Search for the cell housing the specified text and yield its (X, Y) center coordinate. 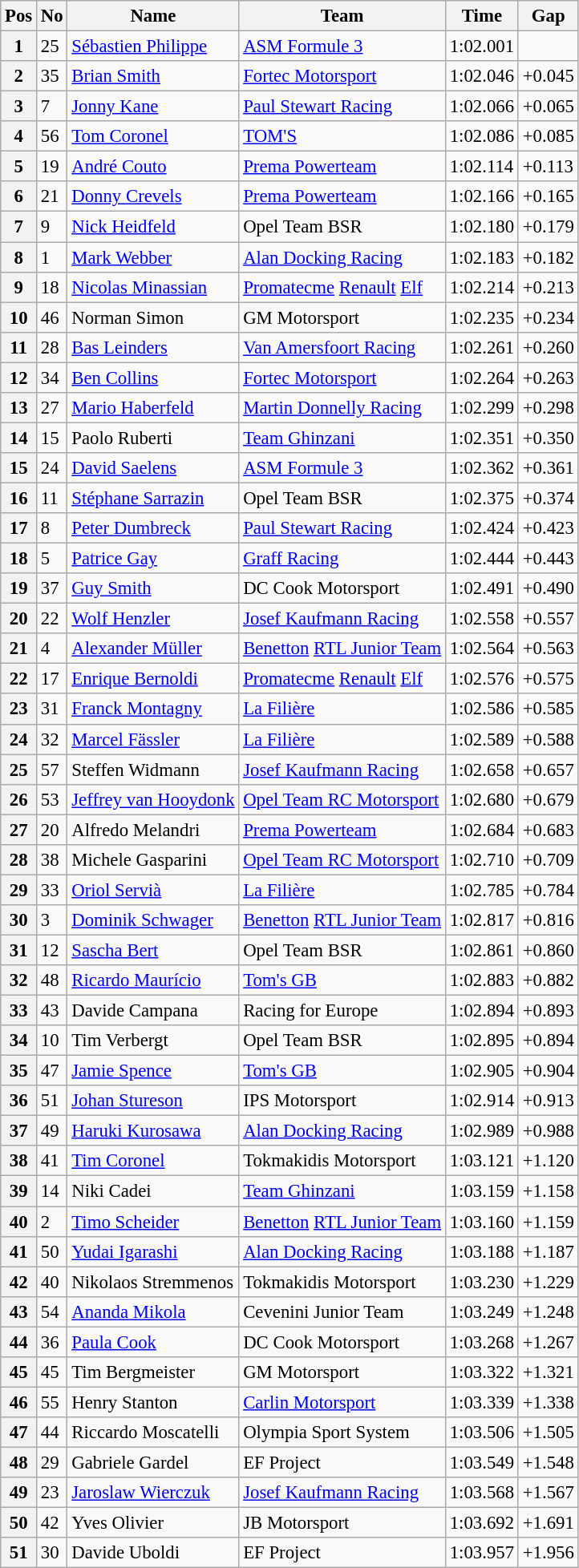
+0.557 (549, 619)
Riccardo Moscatelli (153, 1433)
Tom Coronel (153, 136)
13 (19, 408)
+0.234 (549, 317)
Jeffrey van Hooydonk (153, 799)
1:02.214 (481, 287)
1:03.160 (481, 1222)
1:02.895 (481, 1041)
+0.065 (549, 107)
26 (19, 799)
Van Amersfoort Racing (342, 347)
Niki Cadei (153, 1191)
Oriol Servià (153, 890)
Gap (549, 16)
Ben Collins (153, 378)
Racing for Europe (342, 1011)
Tim Bergmeister (153, 1372)
No (52, 16)
1:02.166 (481, 196)
1:02.299 (481, 408)
+0.882 (549, 980)
Brian Smith (153, 76)
1:02.261 (481, 347)
1:02.710 (481, 860)
Name (153, 16)
+0.490 (549, 588)
+0.657 (549, 770)
+0.443 (549, 559)
+0.350 (549, 438)
Martin Donnelly Racing (342, 408)
+1.229 (549, 1282)
André Couto (153, 167)
Sébastien Philippe (153, 46)
+0.113 (549, 167)
Johan Stureson (153, 1101)
1:03.568 (481, 1493)
Franck Montagny (153, 709)
6 (19, 196)
1:02.351 (481, 438)
39 (19, 1191)
+0.860 (549, 950)
+1.956 (549, 1553)
1:02.086 (481, 136)
1:03.339 (481, 1402)
Stéphane Sarrazin (153, 498)
Alexander Müller (153, 649)
1:02.235 (481, 317)
+0.045 (549, 76)
+0.784 (549, 890)
+0.563 (549, 649)
+0.085 (549, 136)
Graff Racing (342, 559)
Davide Campana (153, 1011)
1:02.444 (481, 559)
Yves Olivier (153, 1523)
+1.505 (549, 1433)
+1.159 (549, 1222)
+0.679 (549, 799)
+1.338 (549, 1402)
1:02.586 (481, 709)
+1.548 (549, 1462)
1:02.894 (481, 1011)
+0.260 (549, 347)
1:02.989 (481, 1131)
+1.187 (549, 1251)
+0.894 (549, 1041)
Jaroslaw Wierczuk (153, 1493)
1:03.159 (481, 1191)
Timo Scheider (153, 1222)
56 (52, 136)
Henry Stanton (153, 1402)
54 (52, 1311)
Davide Uboldi (153, 1553)
+0.182 (549, 257)
Michele Gasparini (153, 860)
Nick Heidfeld (153, 227)
1:02.589 (481, 739)
1:02.183 (481, 257)
1:03.957 (481, 1553)
1:02.576 (481, 679)
Peter Dumbreck (153, 528)
1:02.424 (481, 528)
53 (52, 799)
+1.248 (549, 1311)
1:02.914 (481, 1101)
1:02.180 (481, 227)
1:02.680 (481, 799)
1:03.549 (481, 1462)
Gabriele Gardel (153, 1462)
+0.213 (549, 287)
+0.913 (549, 1101)
+0.585 (549, 709)
1:02.491 (481, 588)
1:02.046 (481, 76)
Marcel Fässler (153, 739)
Ricardo Maurício (153, 980)
+0.588 (549, 739)
+1.158 (549, 1191)
+0.988 (549, 1131)
+0.374 (549, 498)
+0.423 (549, 528)
1:03.249 (481, 1311)
IPS Motorsport (342, 1101)
Yudai Igarashi (153, 1251)
+1.321 (549, 1372)
1:02.558 (481, 619)
+0.179 (549, 227)
Tim Coronel (153, 1162)
1:02.066 (481, 107)
+0.893 (549, 1011)
Pos (19, 16)
Guy Smith (153, 588)
Sascha Bert (153, 950)
Mario Haberfeld (153, 408)
Nikolaos Stremmenos (153, 1282)
1:03.506 (481, 1433)
1:02.264 (481, 378)
Nicolas Minassian (153, 287)
55 (52, 1402)
TOM'S (342, 136)
+0.165 (549, 196)
Jamie Spence (153, 1071)
Jonny Kane (153, 107)
1:02.905 (481, 1071)
+1.120 (549, 1162)
1:02.817 (481, 920)
Bas Leinders (153, 347)
16 (19, 498)
1:03.692 (481, 1523)
1:02.861 (481, 950)
1:02.883 (481, 980)
1:02.362 (481, 468)
JB Motorsport (342, 1523)
+0.575 (549, 679)
Paula Cook (153, 1342)
+0.298 (549, 408)
Olympia Sport System (342, 1433)
Team (342, 16)
Ananda Mikola (153, 1311)
1:02.564 (481, 649)
1:03.268 (481, 1342)
David Saelens (153, 468)
1:02.001 (481, 46)
Alfredo Melandri (153, 830)
Cevenini Junior Team (342, 1311)
Wolf Henzler (153, 619)
Paolo Ruberti (153, 438)
1:03.230 (481, 1282)
Tim Verbergt (153, 1041)
1:03.188 (481, 1251)
1:02.684 (481, 830)
+0.709 (549, 860)
Carlin Motorsport (342, 1402)
1:03.322 (481, 1372)
+1.267 (549, 1342)
1:02.114 (481, 167)
Mark Webber (153, 257)
Donny Crevels (153, 196)
+1.691 (549, 1523)
Norman Simon (153, 317)
+0.904 (549, 1071)
Enrique Bernoldi (153, 679)
1:03.121 (481, 1162)
+1.567 (549, 1493)
+0.263 (549, 378)
Patrice Gay (153, 559)
Dominik Schwager (153, 920)
Time (481, 16)
+0.683 (549, 830)
1:02.785 (481, 890)
1:02.658 (481, 770)
1:02.375 (481, 498)
Steffen Widmann (153, 770)
Haruki Kurosawa (153, 1131)
+0.816 (549, 920)
+0.361 (549, 468)
57 (52, 770)
